For the text-containing cell, return its midpoint in (x, y) coordinate format. 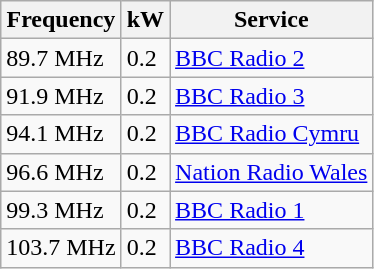
Nation Radio Wales (272, 172)
89.7 MHz (61, 58)
103.7 MHz (61, 248)
kW (145, 20)
BBC Radio 4 (272, 248)
Service (272, 20)
BBC Radio 1 (272, 210)
99.3 MHz (61, 210)
91.9 MHz (61, 96)
94.1 MHz (61, 134)
BBC Radio Cymru (272, 134)
96.6 MHz (61, 172)
BBC Radio 2 (272, 58)
Frequency (61, 20)
BBC Radio 3 (272, 96)
